For the text-containing cell, return its midpoint in (X, Y) coordinate format. 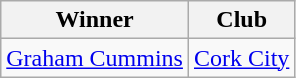
Winner (95, 20)
Graham Cummins (95, 58)
Cork City (241, 58)
Club (241, 20)
